Return (X, Y) of the center of cell containing provided text 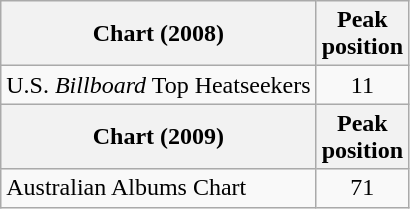
Chart (2009) (158, 136)
71 (362, 188)
Chart (2008) (158, 34)
Australian Albums Chart (158, 188)
U.S. Billboard Top Heatseekers (158, 85)
11 (362, 85)
